Determine the [X, Y] coordinate at the center of the cell enclosing the given text.  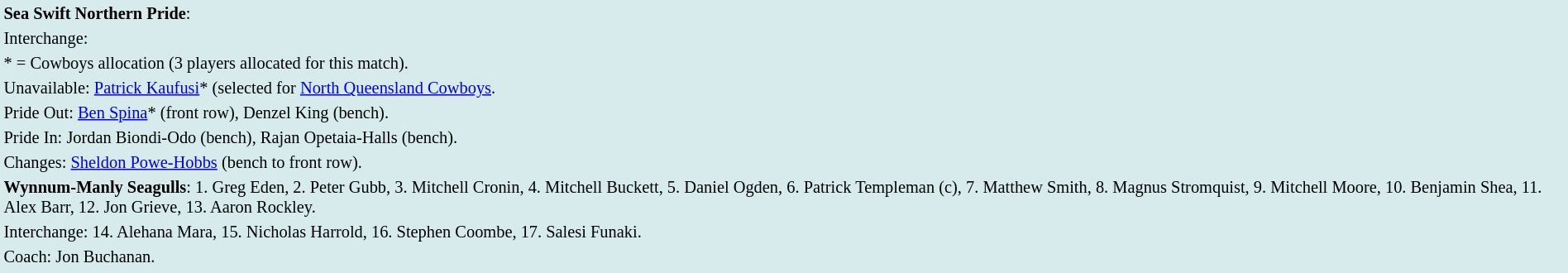
Pride In: Jordan Biondi-Odo (bench), Rajan Opetaia-Halls (bench). [784, 137]
Unavailable: Patrick Kaufusi* (selected for North Queensland Cowboys. [784, 88]
Sea Swift Northern Pride: [784, 13]
* = Cowboys allocation (3 players allocated for this match). [784, 63]
Coach: Jon Buchanan. [784, 256]
Interchange: [784, 38]
Interchange: 14. Alehana Mara, 15. Nicholas Harrold, 16. Stephen Coombe, 17. Salesi Funaki. [784, 232]
Pride Out: Ben Spina* (front row), Denzel King (bench). [784, 113]
Changes: Sheldon Powe-Hobbs (bench to front row). [784, 162]
